Provide the (x, y) coordinate of the cell's center where the given text is located.  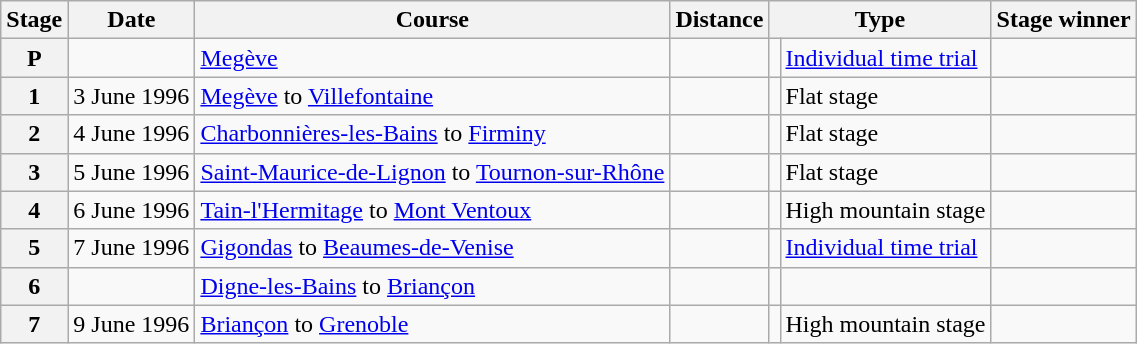
4 (34, 210)
Stage winner (1064, 20)
Course (432, 20)
Gigondas to Beaumes-de-Venise (432, 248)
Saint-Maurice-de-Lignon to Tournon-sur-Rhône (432, 172)
3 June 1996 (132, 96)
5 June 1996 (132, 172)
Briançon to Grenoble (432, 324)
Digne-les-Bains to Briançon (432, 286)
5 (34, 248)
9 June 1996 (132, 324)
6 (34, 286)
Date (132, 20)
Megève (432, 58)
2 (34, 134)
P (34, 58)
3 (34, 172)
Megève to Villefontaine (432, 96)
4 June 1996 (132, 134)
Type (880, 20)
Tain-l'Hermitage to Mont Ventoux (432, 210)
Distance (720, 20)
7 June 1996 (132, 248)
6 June 1996 (132, 210)
Stage (34, 20)
7 (34, 324)
Charbonnières-les-Bains to Firminy (432, 134)
1 (34, 96)
